Locate the cell with the specified text and output its (x, y) center coordinate. 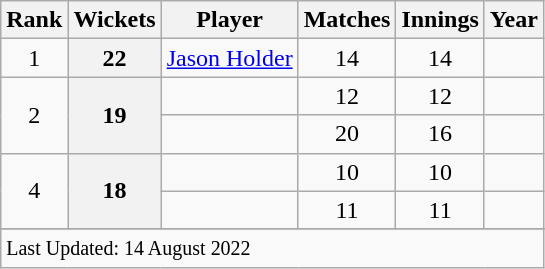
Year (514, 20)
16 (440, 134)
19 (114, 115)
Innings (440, 20)
Jason Holder (230, 58)
Matches (347, 20)
1 (34, 58)
Last Updated: 14 August 2022 (272, 248)
18 (114, 191)
Rank (34, 20)
Wickets (114, 20)
20 (347, 134)
22 (114, 58)
Player (230, 20)
4 (34, 191)
2 (34, 115)
